Pinpoint the cell where the given text exists, returning its [x, y] midpoint coordinate. 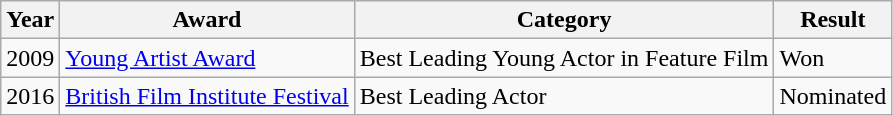
British Film Institute Festival [207, 96]
Nominated [833, 96]
Best Leading Young Actor in Feature Film [564, 58]
Young Artist Award [207, 58]
Best Leading Actor [564, 96]
Award [207, 20]
2016 [30, 96]
Won [833, 58]
Result [833, 20]
Category [564, 20]
Year [30, 20]
2009 [30, 58]
